Output the (x, y) coordinate of the center of the cell containing the given text.  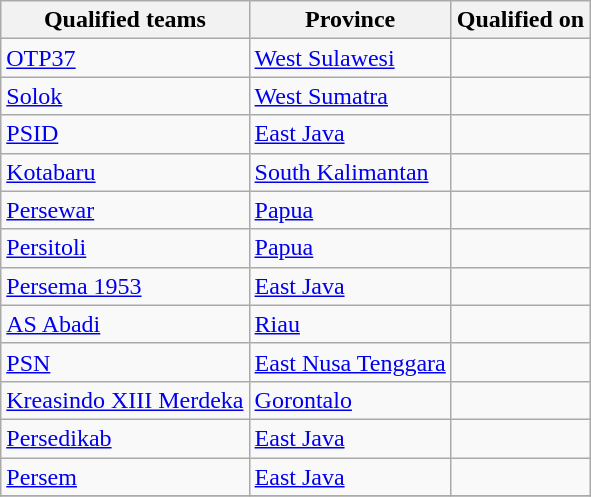
Persitoli (125, 248)
OTP37 (125, 58)
South Kalimantan (350, 172)
Persem (125, 477)
Riau (350, 324)
PSN (125, 362)
Persewar (125, 210)
Gorontalo (350, 400)
East Nusa Tenggara (350, 362)
Persedikab (125, 438)
Province (350, 20)
Persema 1953 (125, 286)
Kotabaru (125, 172)
West Sulawesi (350, 58)
Qualified on (520, 20)
Kreasindo XIII Merdeka (125, 400)
Qualified teams (125, 20)
West Sumatra (350, 96)
PSID (125, 134)
AS Abadi (125, 324)
Solok (125, 96)
